Find where the given text appears and provide that cell's center as (X, Y) coordinate. 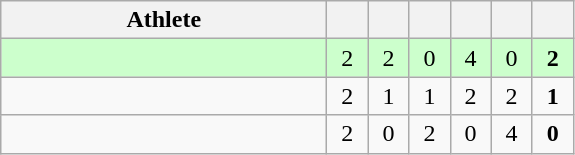
Athlete (164, 20)
